Scan for the cell matching the given text and deliver its [X, Y] coordinate at center. 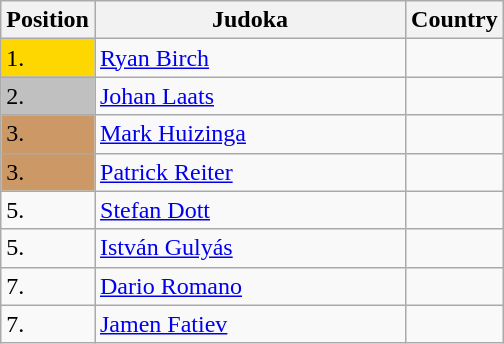
Stefan Dott [250, 210]
Jamen Fatiev [250, 324]
Ryan Birch [250, 58]
Mark Huizinga [250, 134]
1. [48, 58]
2. [48, 96]
Johan Laats [250, 96]
Judoka [250, 20]
István Gulyás [250, 248]
Position [48, 20]
Country [455, 20]
Dario Romano [250, 286]
Patrick Reiter [250, 172]
